Capture the cell that displays the provided text and extract its [x, y] central coordinate. 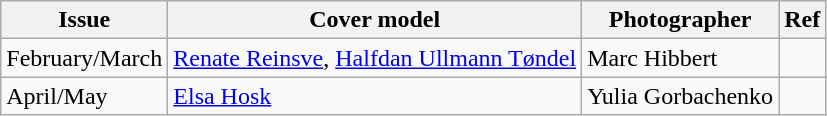
Cover model [375, 20]
Elsa Hosk [375, 96]
February/March [84, 58]
Photographer [680, 20]
Marc Hibbert [680, 58]
April/May [84, 96]
Ref [802, 20]
Issue [84, 20]
Renate Reinsve, Halfdan Ullmann Tøndel [375, 58]
Yulia Gorbachenko [680, 96]
